Capture the cell that displays the provided text and extract its (X, Y) central coordinate. 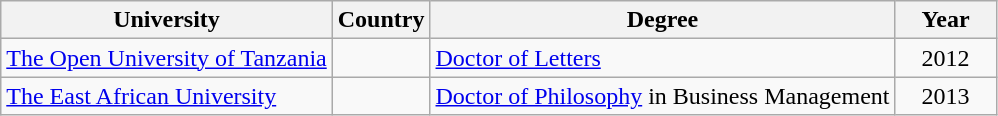
The Open University of Tanzania (167, 58)
Doctor of Letters (662, 58)
Doctor of Philosophy in Business Management (662, 96)
The East African University (167, 96)
Year (946, 20)
University (167, 20)
Country (381, 20)
2012 (946, 58)
Degree (662, 20)
2013 (946, 96)
